Search for the cell housing the specified text and yield its (x, y) center coordinate. 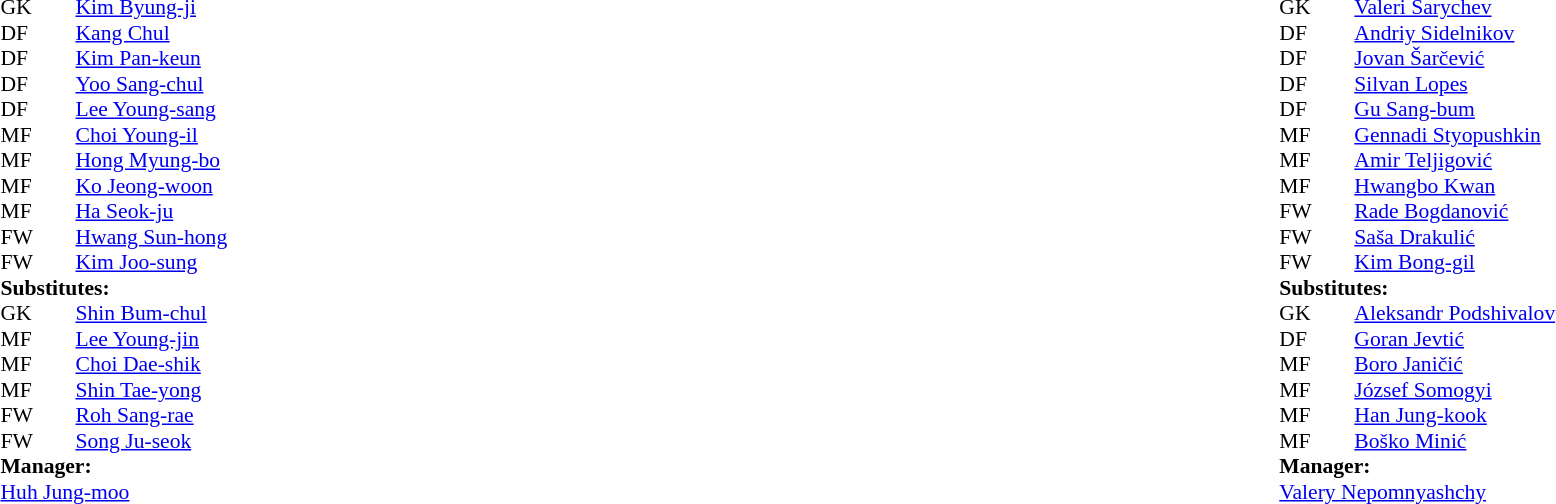
Boro Janičić (1454, 365)
Aleksandr Podshivalov (1454, 313)
Hwang Sun-hong (152, 237)
Jovan Šarčević (1454, 59)
Gennadi Styopushkin (1454, 135)
Choi Young-il (152, 135)
Kang Chul (152, 33)
Lee Young-jin (152, 339)
Silvan Lopes (1454, 84)
Amir Teljigović (1454, 161)
Hong Myung-bo (152, 161)
Choi Dae-shik (152, 365)
Boško Minić (1454, 441)
Goran Jevtić (1454, 339)
Gu Sang-bum (1454, 109)
Shin Bum-chul (152, 313)
Lee Young-sang (152, 109)
József Somogyi (1454, 390)
Kim Bong-gil (1454, 263)
Ha Seok-ju (152, 211)
Andriy Sidelnikov (1454, 33)
Rade Bogdanović (1454, 211)
Song Ju-seok (152, 441)
Han Jung-kook (1454, 415)
Kim Pan-keun (152, 59)
Saša Drakulić (1454, 237)
Yoo Sang-chul (152, 84)
Shin Tae-yong (152, 390)
Hwangbo Kwan (1454, 186)
Roh Sang-rae (152, 415)
Ko Jeong-woon (152, 186)
Kim Joo-sung (152, 263)
